For the text-containing cell, return its midpoint in (X, Y) coordinate format. 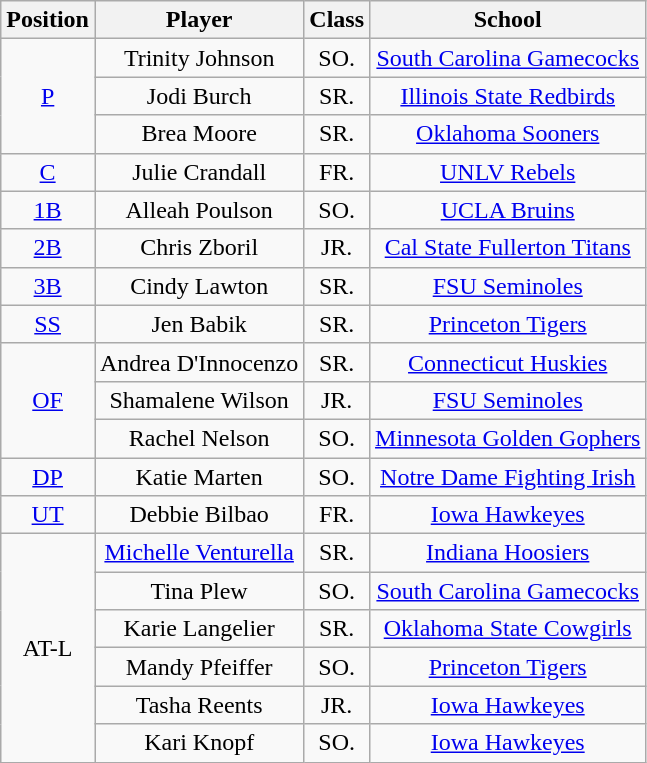
Cindy Lawton (198, 286)
C (48, 172)
Trinity Johnson (198, 58)
Julie Crandall (198, 172)
OF (48, 400)
UCLA Bruins (508, 210)
3B (48, 286)
Minnesota Golden Gophers (508, 438)
Tasha Reents (198, 705)
UNLV Rebels (508, 172)
Cal State Fullerton Titans (508, 248)
Shamalene Wilson (198, 400)
Position (48, 20)
Karie Langelier (198, 629)
Class (337, 20)
Oklahoma State Cowgirls (508, 629)
Katie Marten (198, 477)
Andrea D'Innocenzo (198, 362)
Connecticut Huskies (508, 362)
Tina Plew (198, 591)
Player (198, 20)
Illinois State Redbirds (508, 96)
2B (48, 248)
AT-L (48, 648)
Oklahoma Sooners (508, 134)
Alleah Poulson (198, 210)
Indiana Hoosiers (508, 553)
DP (48, 477)
Mandy Pfeiffer (198, 667)
School (508, 20)
1B (48, 210)
SS (48, 324)
Notre Dame Fighting Irish (508, 477)
Michelle Venturella (198, 553)
Debbie Bilbao (198, 515)
Kari Knopf (198, 743)
Chris Zboril (198, 248)
Jen Babik (198, 324)
UT (48, 515)
Jodi Burch (198, 96)
Brea Moore (198, 134)
P (48, 96)
Rachel Nelson (198, 438)
